Search for the cell housing the specified text and yield its [x, y] center coordinate. 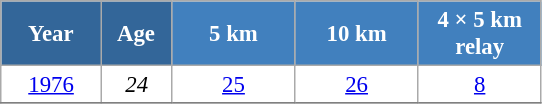
Age [136, 34]
Year [52, 34]
8 [480, 85]
26 [356, 85]
1976 [52, 85]
10 km [356, 34]
25 [234, 85]
24 [136, 85]
4 × 5 km relay [480, 34]
5 km [234, 34]
